Search for the cell housing the specified text and yield its [X, Y] center coordinate. 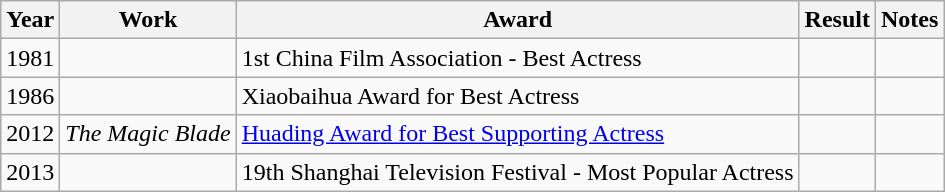
2012 [30, 134]
Award [518, 20]
1981 [30, 58]
19th Shanghai Television Festival - Most Popular Actress [518, 172]
Year [30, 20]
1986 [30, 96]
1st China Film Association - Best Actress [518, 58]
2013 [30, 172]
Xiaobaihua Award for Best Actress [518, 96]
The Magic Blade [148, 134]
Result [837, 20]
Notes [909, 20]
Huading Award for Best Supporting Actress [518, 134]
Work [148, 20]
